Identify which cell holds the provided text, then report its (X, Y) central coordinate. 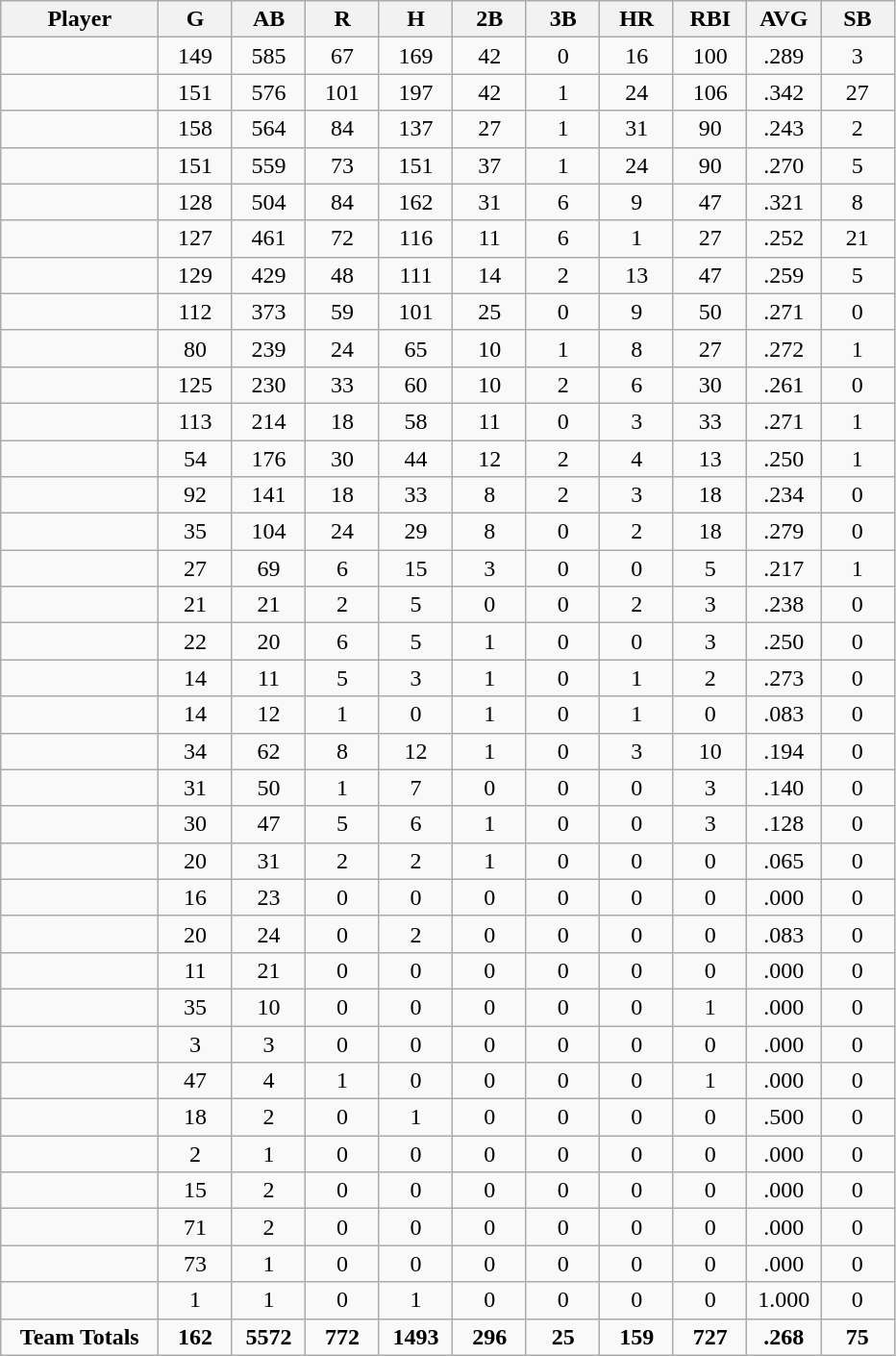
137 (415, 129)
296 (490, 1337)
239 (269, 348)
44 (415, 459)
116 (415, 239)
.234 (784, 495)
.272 (784, 348)
.289 (784, 56)
230 (269, 385)
RBI (709, 19)
129 (196, 275)
Team Totals (80, 1337)
.321 (784, 202)
564 (269, 129)
71 (196, 1227)
.270 (784, 165)
104 (269, 532)
461 (269, 239)
.140 (784, 788)
48 (342, 275)
62 (269, 751)
22 (196, 641)
H (415, 19)
127 (196, 239)
576 (269, 92)
65 (415, 348)
504 (269, 202)
125 (196, 385)
1.000 (784, 1300)
176 (269, 459)
100 (709, 56)
373 (269, 312)
429 (269, 275)
128 (196, 202)
69 (269, 568)
.279 (784, 532)
.273 (784, 678)
159 (636, 1337)
158 (196, 129)
.268 (784, 1337)
141 (269, 495)
214 (269, 421)
.342 (784, 92)
585 (269, 56)
111 (415, 275)
29 (415, 532)
92 (196, 495)
113 (196, 421)
169 (415, 56)
.217 (784, 568)
75 (858, 1337)
54 (196, 459)
67 (342, 56)
.065 (784, 861)
7 (415, 788)
34 (196, 751)
37 (490, 165)
1493 (415, 1337)
772 (342, 1337)
112 (196, 312)
Player (80, 19)
60 (415, 385)
149 (196, 56)
197 (415, 92)
23 (269, 897)
.243 (784, 129)
559 (269, 165)
.252 (784, 239)
727 (709, 1337)
HR (636, 19)
.238 (784, 605)
5572 (269, 1337)
106 (709, 92)
SB (858, 19)
.261 (784, 385)
58 (415, 421)
3B (563, 19)
.194 (784, 751)
59 (342, 312)
AVG (784, 19)
72 (342, 239)
.128 (784, 824)
G (196, 19)
.500 (784, 1117)
80 (196, 348)
R (342, 19)
AB (269, 19)
2B (490, 19)
.259 (784, 275)
